Provide the [X, Y] coordinate of the cell's center where the given text is located.  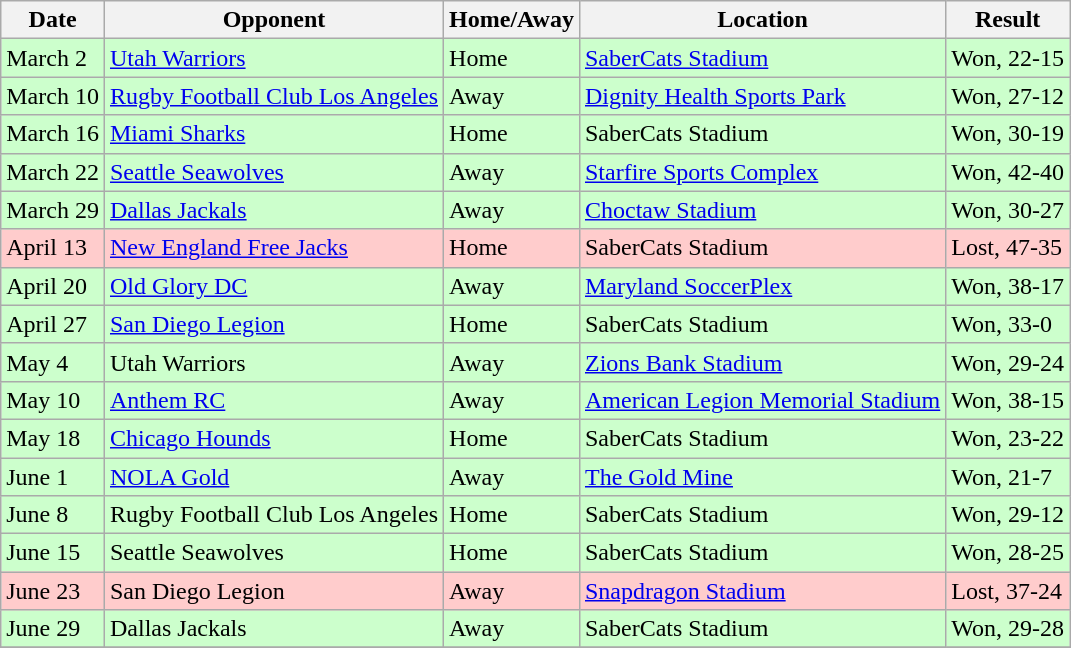
New England Free Jacks [274, 248]
Won, 23-22 [1008, 438]
Result [1008, 20]
NOLA Gold [274, 477]
March 10 [53, 96]
June 8 [53, 515]
Won, 28-25 [1008, 553]
Lost, 47-35 [1008, 248]
April 13 [53, 248]
Won, 22-15 [1008, 58]
June 1 [53, 477]
Choctaw Stadium [762, 210]
Lost, 37-24 [1008, 591]
Won, 33-0 [1008, 324]
Won, 29-12 [1008, 515]
Won, 38-15 [1008, 400]
Miami Sharks [274, 134]
Chicago Hounds [274, 438]
American Legion Memorial Stadium [762, 400]
June 29 [53, 629]
Won, 42-40 [1008, 172]
Won, 29-24 [1008, 362]
March 29 [53, 210]
April 20 [53, 286]
Home/Away [512, 20]
April 27 [53, 324]
May 10 [53, 400]
Maryland SoccerPlex [762, 286]
Anthem RC [274, 400]
March 22 [53, 172]
Opponent [274, 20]
Won, 38-17 [1008, 286]
Location [762, 20]
Won, 21-7 [1008, 477]
Won, 27-12 [1008, 96]
March 16 [53, 134]
June 15 [53, 553]
May 4 [53, 362]
Starfire Sports Complex [762, 172]
March 2 [53, 58]
Dignity Health Sports Park [762, 96]
The Gold Mine [762, 477]
May 18 [53, 438]
June 23 [53, 591]
Old Glory DC [274, 286]
Date [53, 20]
Won, 29-28 [1008, 629]
Zions Bank Stadium [762, 362]
Won, 30-27 [1008, 210]
Snapdragon Stadium [762, 591]
Won, 30-19 [1008, 134]
